From the cell containing the given text, extract its center point as (x, y) coordinate. 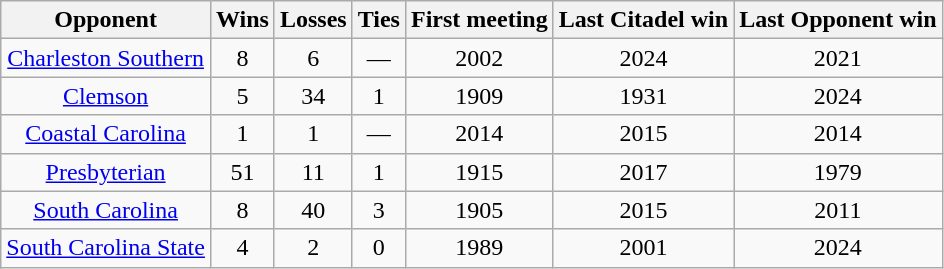
0 (378, 248)
Clemson (106, 96)
3 (378, 210)
2017 (643, 172)
2011 (838, 210)
Ties (378, 20)
Charleston Southern (106, 58)
1909 (479, 96)
11 (313, 172)
2001 (643, 248)
Last Citadel win (643, 20)
Wins (242, 20)
2021 (838, 58)
6 (313, 58)
South Carolina State (106, 248)
40 (313, 210)
Losses (313, 20)
4 (242, 248)
Last Opponent win (838, 20)
34 (313, 96)
1915 (479, 172)
2002 (479, 58)
1905 (479, 210)
Coastal Carolina (106, 134)
1931 (643, 96)
1979 (838, 172)
51 (242, 172)
2 (313, 248)
South Carolina (106, 210)
1989 (479, 248)
5 (242, 96)
First meeting (479, 20)
Opponent (106, 20)
Presbyterian (106, 172)
